Output the [X, Y] coordinate of the center of the cell containing the given text.  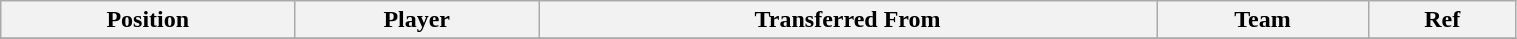
Position [148, 20]
Team [1263, 20]
Player [417, 20]
Ref [1442, 20]
Transferred From [848, 20]
